Pinpoint the cell where the given text exists, returning its (x, y) midpoint coordinate. 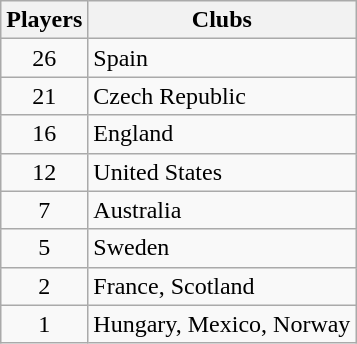
16 (44, 134)
2 (44, 286)
France, Scotland (222, 286)
Czech Republic (222, 96)
1 (44, 324)
26 (44, 58)
Australia (222, 210)
Clubs (222, 20)
United States (222, 172)
12 (44, 172)
21 (44, 96)
Hungary, Mexico, Norway (222, 324)
7 (44, 210)
Sweden (222, 248)
5 (44, 248)
Spain (222, 58)
Players (44, 20)
England (222, 134)
